Provide the [X, Y] coordinate of the cell's center where the given text is located.  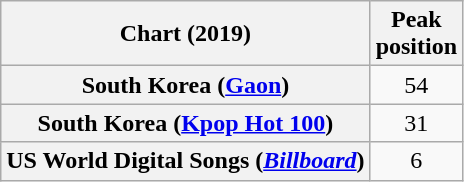
Peakposition [416, 34]
South Korea (Gaon) [186, 85]
Chart (2019) [186, 34]
31 [416, 123]
54 [416, 85]
US World Digital Songs (Billboard) [186, 161]
6 [416, 161]
South Korea (Kpop Hot 100) [186, 123]
